Detect which cell encompasses the target text, then output its (x, y) center coordinate. 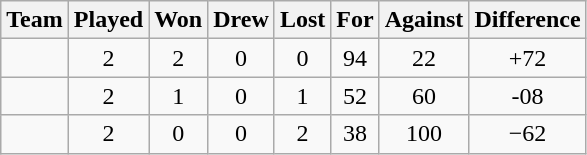
22 (424, 58)
Drew (242, 20)
−62 (528, 134)
60 (424, 96)
Won (178, 20)
Lost (302, 20)
Played (108, 20)
Against (424, 20)
Difference (528, 20)
For (355, 20)
+72 (528, 58)
94 (355, 58)
100 (424, 134)
38 (355, 134)
Team (35, 20)
-08 (528, 96)
52 (355, 96)
